For the text-containing cell, return its midpoint in (x, y) coordinate format. 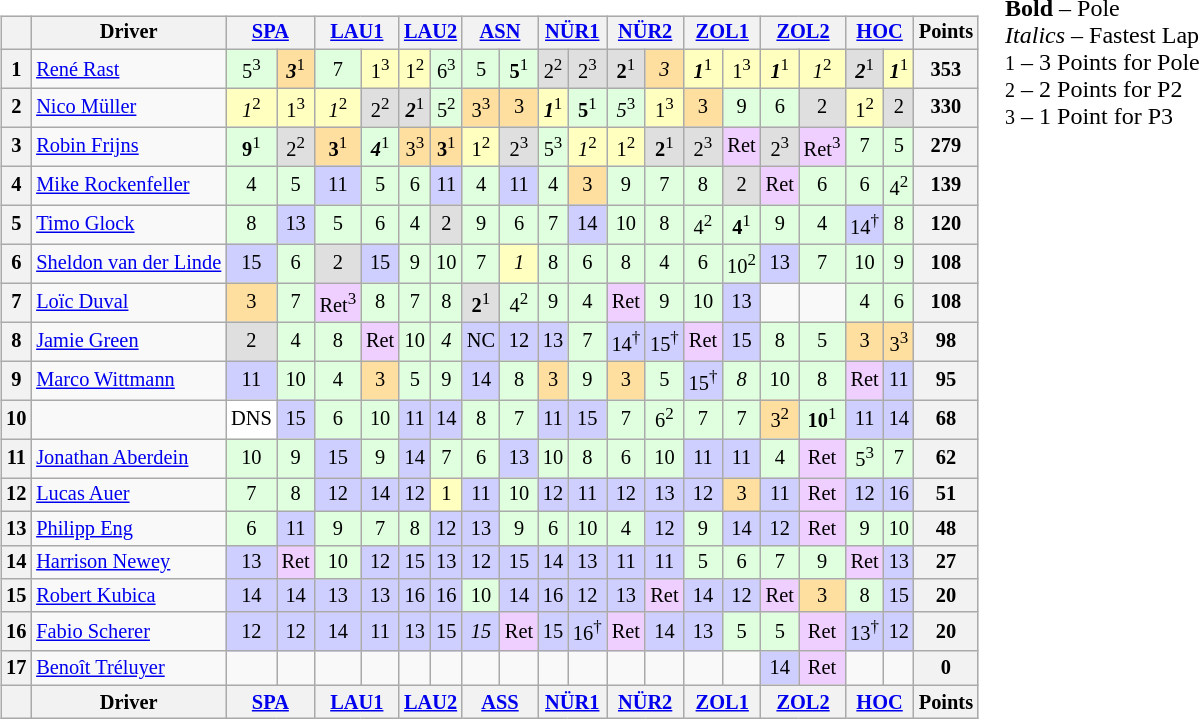
Philipp Eng (128, 528)
DNS (251, 420)
Nico Müller (128, 108)
Marco Wittmann (128, 380)
32 (780, 420)
Robin Frijns (128, 146)
95 (946, 380)
0 (946, 668)
98 (946, 342)
52 (446, 108)
Jamie Green (128, 342)
ASN (500, 33)
Mike Rockenfeller (128, 186)
Benoît Tréluyer (128, 668)
91 (251, 146)
Fabio Scherer (128, 632)
Lucas Auer (128, 495)
13† (864, 632)
16† (588, 632)
NC (481, 342)
120 (946, 224)
101 (822, 420)
ASS (500, 702)
353 (946, 68)
Harrison Newey (128, 562)
Sheldon van der Linde (128, 264)
17 (16, 668)
102 (742, 264)
68 (946, 420)
Loïc Duval (128, 302)
48 (946, 528)
Timo Glock (128, 224)
279 (946, 146)
Jonathan Aberdein (128, 458)
330 (946, 108)
63 (446, 68)
139 (946, 186)
27 (946, 562)
René Rast (128, 68)
Robert Kubica (128, 596)
